For the text-containing cell, return its midpoint in (X, Y) coordinate format. 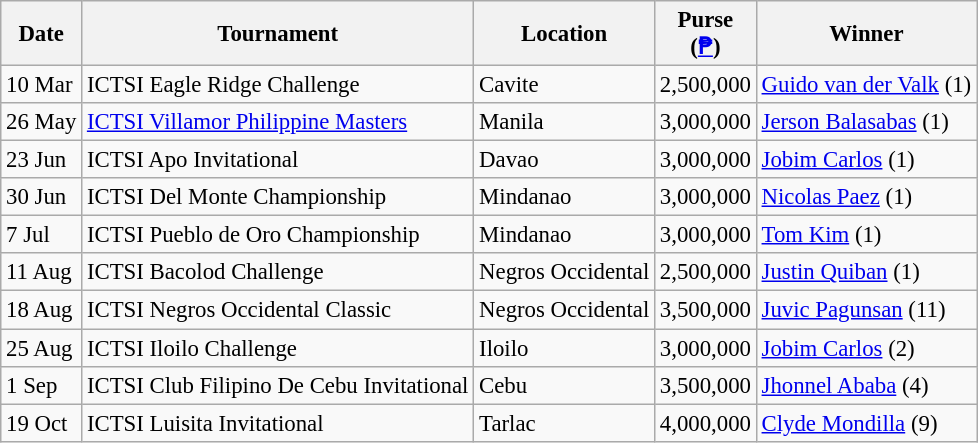
Cebu (564, 385)
ICTSI Villamor Philippine Masters (278, 122)
Davao (564, 160)
18 Aug (42, 310)
Justin Quiban (1) (866, 273)
7 Jul (42, 235)
Tournament (278, 34)
25 Aug (42, 348)
Iloilo (564, 348)
26 May (42, 122)
Guido van der Valk (1) (866, 85)
Purse(₱) (706, 34)
Jobim Carlos (2) (866, 348)
ICTSI Bacolod Challenge (278, 273)
10 Mar (42, 85)
11 Aug (42, 273)
Jhonnel Ababa (4) (866, 385)
Tom Kim (1) (866, 235)
23 Jun (42, 160)
Location (564, 34)
Jobim Carlos (1) (866, 160)
ICTSI Club Filipino De Cebu Invitational (278, 385)
Jerson Balasabas (1) (866, 122)
4,000,000 (706, 423)
ICTSI Negros Occidental Classic (278, 310)
Cavite (564, 85)
Clyde Mondilla (9) (866, 423)
Manila (564, 122)
Winner (866, 34)
Date (42, 34)
Nicolas Paez (1) (866, 197)
ICTSI Iloilo Challenge (278, 348)
Juvic Pagunsan (11) (866, 310)
Tarlac (564, 423)
ICTSI Del Monte Championship (278, 197)
ICTSI Pueblo de Oro Championship (278, 235)
19 Oct (42, 423)
ICTSI Luisita Invitational (278, 423)
ICTSI Apo Invitational (278, 160)
ICTSI Eagle Ridge Challenge (278, 85)
30 Jun (42, 197)
1 Sep (42, 385)
